Extract the (X, Y) coordinate from the center of the cell holding the provided text.  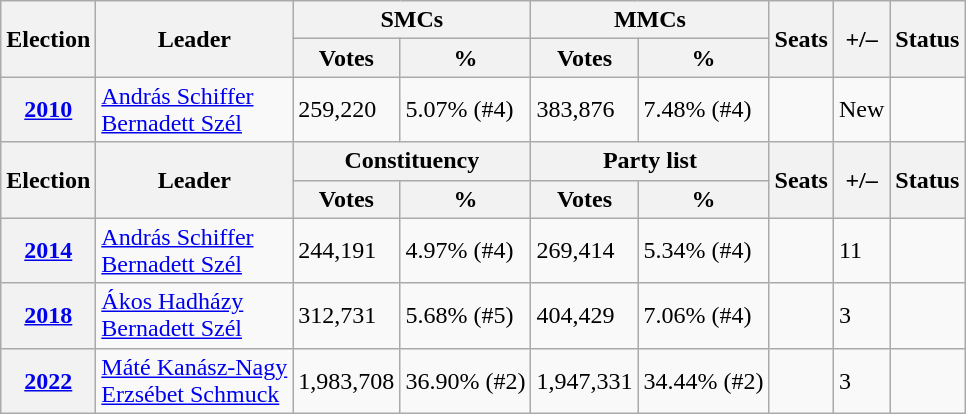
11 (861, 250)
2010 (48, 110)
7.06% (#4) (704, 316)
Party list (650, 161)
5.34% (#4) (704, 250)
Constituency (412, 161)
36.90% (#2) (466, 380)
312,731 (346, 316)
383,876 (584, 110)
259,220 (346, 110)
5.68% (#5) (466, 316)
34.44% (#2) (704, 380)
Máté Kanász-NagyErzsébet Schmuck (194, 380)
SMCs (412, 20)
MMCs (650, 20)
4.97% (#4) (466, 250)
404,429 (584, 316)
1,983,708 (346, 380)
2014 (48, 250)
2018 (48, 316)
2022 (48, 380)
244,191 (346, 250)
New (861, 110)
5.07% (#4) (466, 110)
1,947,331 (584, 380)
269,414 (584, 250)
7.48% (#4) (704, 110)
Ákos HadházyBernadett Szél (194, 316)
